Return the (X, Y) coordinate for the center point of the cell that contains the specified text.  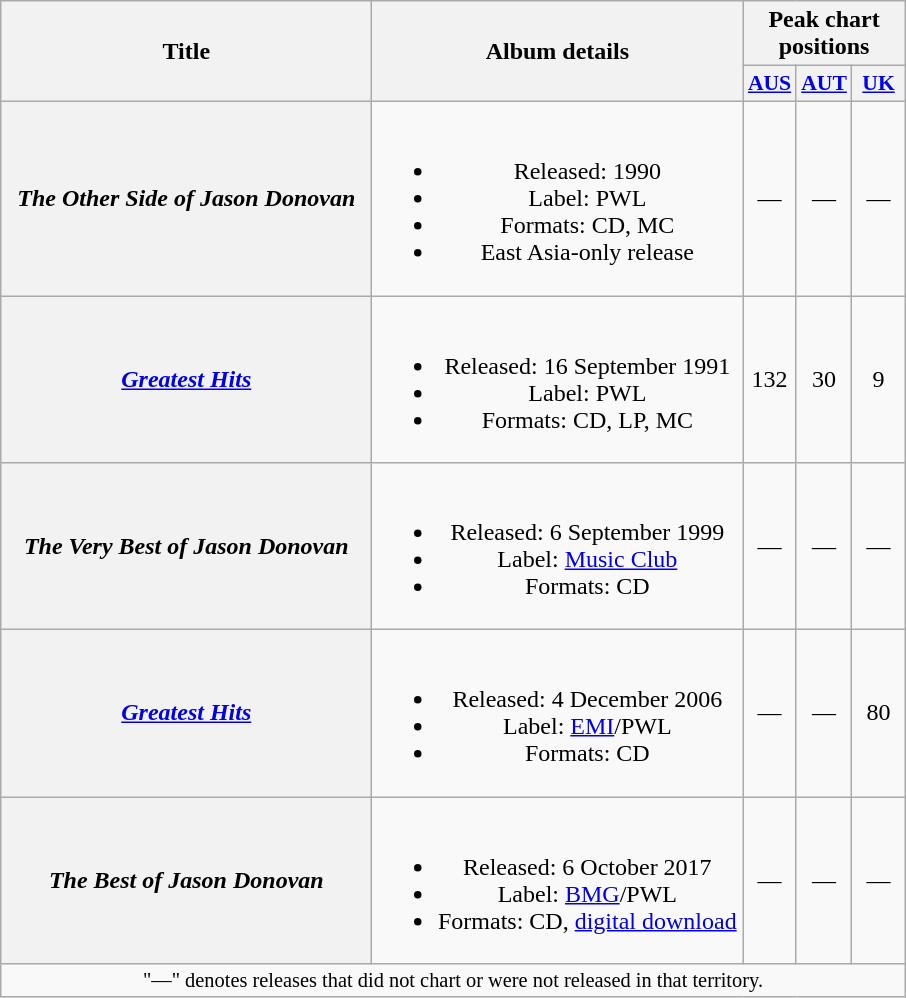
9 (878, 380)
Released: 1990Label: PWLFormats: CD, MCEast Asia-only release (558, 198)
AUT (824, 84)
30 (824, 380)
Title (186, 52)
UK (878, 84)
The Best of Jason Donovan (186, 880)
"—" denotes releases that did not chart or were not released in that territory. (453, 981)
Album details (558, 52)
Released: 6 October 2017Label: BMG/PWLFormats: CD, digital download (558, 880)
AUS (770, 84)
Released: 6 September 1999Label: Music ClubFormats: CD (558, 546)
Peak chart positions (824, 34)
Released: 4 December 2006Label: EMI/PWLFormats: CD (558, 714)
The Very Best of Jason Donovan (186, 546)
The Other Side of Jason Donovan (186, 198)
132 (770, 380)
80 (878, 714)
Released: 16 September 1991Label: PWLFormats: CD, LP, MC (558, 380)
